Identify which cell holds the provided text, then report its (X, Y) central coordinate. 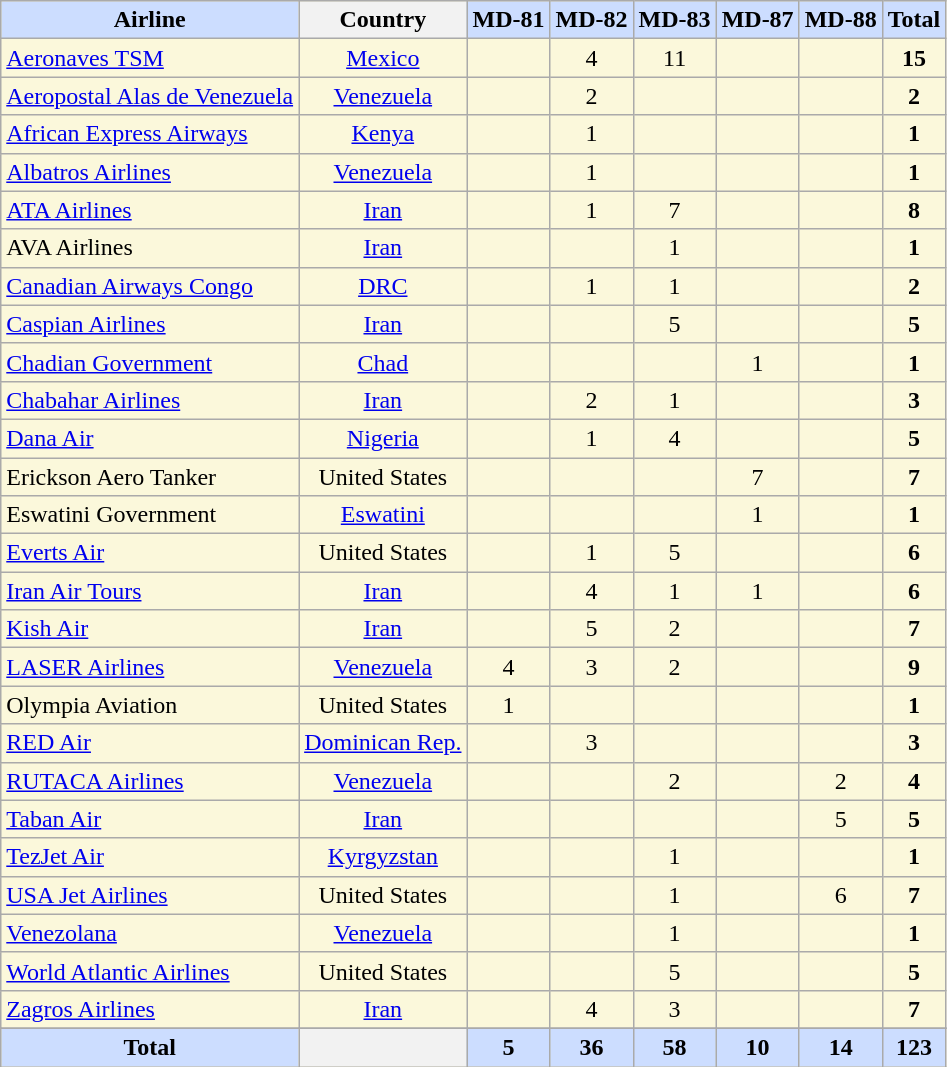
Erickson Aero Tanker (150, 477)
123 (914, 1047)
Eswatini Government (150, 515)
Dana Air (150, 438)
15 (914, 58)
MD-83 (674, 20)
TezJet Air (150, 857)
RUTACA Airlines (150, 781)
Iran Air Tours (150, 591)
Albatros Airlines (150, 172)
Mexico (383, 58)
Aeropostal Alas de Venezuela (150, 96)
RED Air (150, 743)
Eswatini (383, 515)
Airline (150, 20)
African Express Airways (150, 134)
DRC (383, 286)
Country (383, 20)
Chabahar Airlines (150, 400)
Aeronaves TSM (150, 58)
9 (914, 667)
Everts Air (150, 553)
Canadian Airways Congo (150, 286)
ATA Airlines (150, 210)
Chad (383, 362)
Chadian Government (150, 362)
MD-81 (508, 20)
Kyrgyzstan (383, 857)
Kish Air (150, 629)
10 (758, 1047)
Nigeria (383, 438)
AVA Airlines (150, 248)
Dominican Rep. (383, 743)
58 (674, 1047)
8 (914, 210)
11 (674, 58)
Olympia Aviation (150, 705)
Kenya (383, 134)
36 (592, 1047)
14 (840, 1047)
Zagros Airlines (150, 1009)
Taban Air (150, 819)
USA Jet Airlines (150, 895)
World Atlantic Airlines (150, 971)
Caspian Airlines (150, 324)
LASER Airlines (150, 667)
MD-88 (840, 20)
MD-87 (758, 20)
Venezolana (150, 933)
MD-82 (592, 20)
